Scan for the cell matching the given text and deliver its [X, Y] coordinate at center. 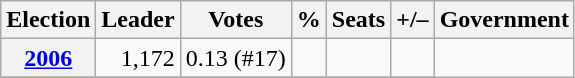
0.13 (#17) [236, 58]
Leader [138, 20]
% [308, 20]
Votes [236, 20]
1,172 [138, 58]
Government [504, 20]
Seats [358, 20]
2006 [48, 58]
+/– [412, 20]
Election [48, 20]
